Pinpoint the cell where the given text exists, returning its [X, Y] midpoint coordinate. 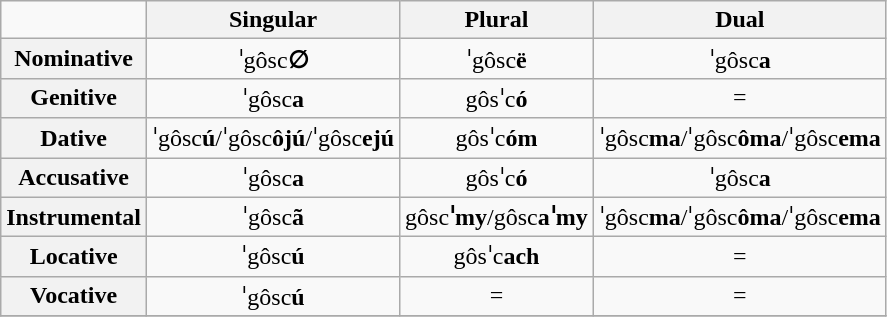
Dative [74, 138]
Singular [272, 20]
Instrumental [74, 217]
ˈgôscú/ˈgôscôjú/ˈgôscejú [272, 138]
Plural [497, 20]
Dual [740, 20]
Locative [74, 257]
Accusative [74, 178]
Nominative [74, 59]
gôsˈcóm [497, 138]
Vocative [74, 296]
ˈgôscã [272, 217]
Genitive [74, 98]
gôsˈcach [497, 257]
ˈgôsc∅ [272, 59]
gôscˈmy/gôscaˈmy [497, 217]
ˈgôscë [497, 59]
